Find where the given text appears and provide that cell's center as [X, Y] coordinate. 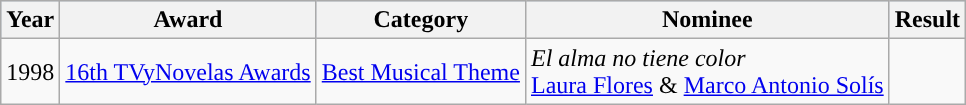
Year [30, 20]
1998 [30, 72]
Award [188, 20]
Best Musical Theme [420, 72]
El alma no tiene colorLaura Flores & Marco Antonio Solís [707, 72]
Nominee [707, 20]
16th TVyNovelas Awards [188, 72]
Result [927, 20]
Category [420, 20]
